Provide the (X, Y) coordinate of the cell's center where the given text is located.  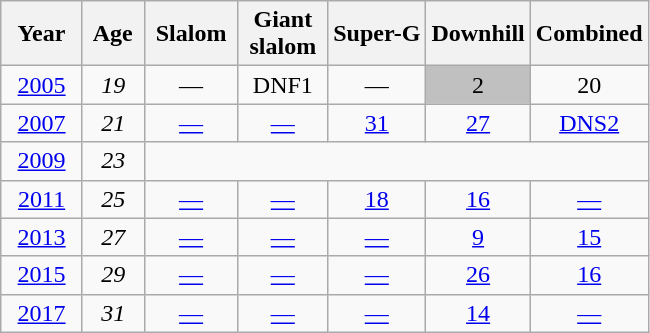
21 (113, 123)
18 (377, 199)
23 (113, 161)
2013 (42, 237)
Slalom (191, 34)
Downhill (478, 34)
Age (113, 34)
29 (113, 275)
DNS2 (589, 123)
2009 (42, 161)
2017 (42, 313)
9 (478, 237)
DNF1 (283, 85)
2007 (42, 123)
Combined (589, 34)
Super-G (377, 34)
25 (113, 199)
Giant slalom (283, 34)
2 (478, 85)
19 (113, 85)
20 (589, 85)
2015 (42, 275)
26 (478, 275)
2005 (42, 85)
Year (42, 34)
14 (478, 313)
15 (589, 237)
2011 (42, 199)
